Provide the [X, Y] coordinate of the cell's center where the given text is located.  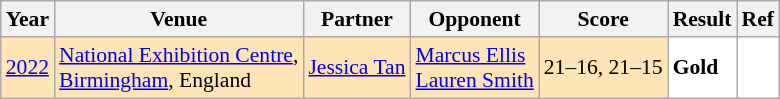
National Exhibition Centre,Birmingham, England [178, 68]
Jessica Tan [356, 68]
Venue [178, 19]
Result [702, 19]
2022 [28, 68]
Score [604, 19]
Marcus Ellis Lauren Smith [475, 68]
21–16, 21–15 [604, 68]
Partner [356, 19]
Opponent [475, 19]
Gold [702, 68]
Year [28, 19]
Ref [758, 19]
